Detect which cell encompasses the target text, then output its (x, y) center coordinate. 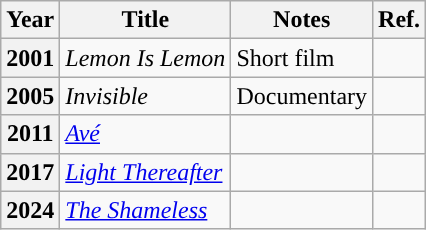
2017 (30, 172)
Invisible (146, 96)
Light Thereafter (146, 172)
Avé (146, 134)
Lemon Is Lemon (146, 58)
Ref. (400, 20)
Year (30, 20)
2024 (30, 210)
Documentary (302, 96)
Short film (302, 58)
Title (146, 20)
The Shameless (146, 210)
2011 (30, 134)
Notes (302, 20)
2005 (30, 96)
2001 (30, 58)
